Return (X, Y) of the center of cell containing provided text 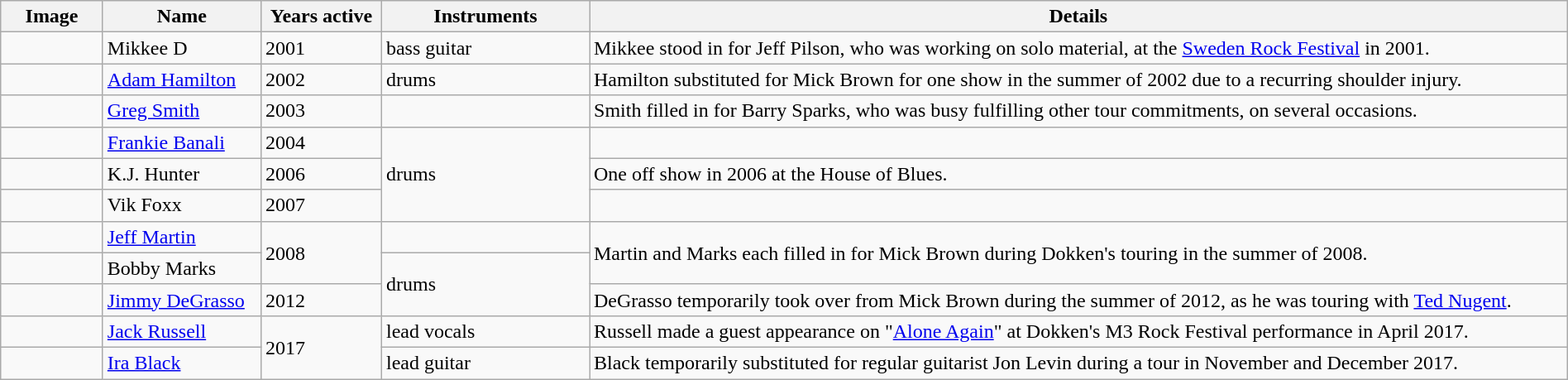
bass guitar (485, 48)
Frankie Banali (182, 142)
Instruments (485, 17)
Russell made a guest appearance on "Alone Again" at Dokken's M3 Rock Festival performance in April 2017. (1078, 331)
2001 (321, 48)
2017 (321, 347)
Image (52, 17)
2007 (321, 205)
Name (182, 17)
K.J. Hunter (182, 174)
2004 (321, 142)
Details (1078, 17)
2012 (321, 300)
Black temporarily substituted for regular guitarist Jon Levin during a tour in November and December 2017. (1078, 363)
Martin and Marks each filled in for Mick Brown during Dokken's touring in the summer of 2008. (1078, 253)
Jeff Martin (182, 237)
Greg Smith (182, 111)
One off show in 2006 at the House of Blues. (1078, 174)
Smith filled in for Barry Sparks, who was busy fulfilling other tour commitments, on several occasions. (1078, 111)
2008 (321, 253)
Jack Russell (182, 331)
Adam Hamilton (182, 79)
Jimmy DeGrasso (182, 300)
lead vocals (485, 331)
lead guitar (485, 363)
2003 (321, 111)
Years active (321, 17)
Mikkee stood in for Jeff Pilson, who was working on solo material, at the Sweden Rock Festival in 2001. (1078, 48)
Vik Foxx (182, 205)
Ira Black (182, 363)
Hamilton substituted for Mick Brown for one show in the summer of 2002 due to a recurring shoulder injury. (1078, 79)
Bobby Marks (182, 268)
2002 (321, 79)
2006 (321, 174)
DeGrasso temporarily took over from Mick Brown during the summer of 2012, as he was touring with Ted Nugent. (1078, 300)
Mikkee D (182, 48)
